Determine the [x, y] coordinate at the center of the cell enclosing the given text.  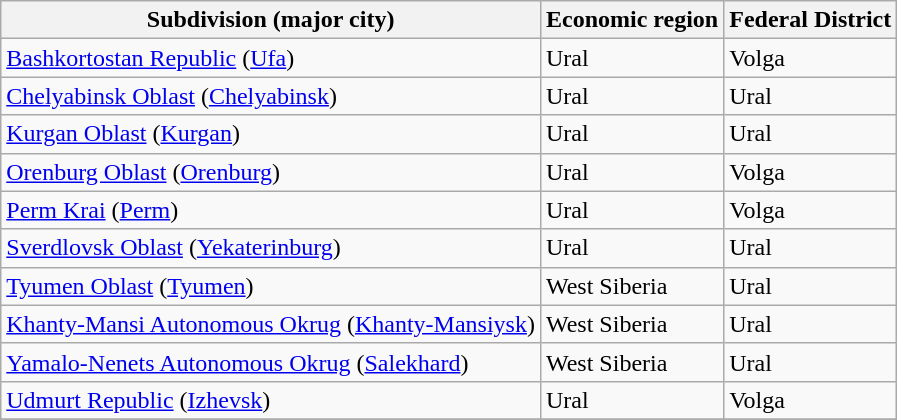
Tyumen Oblast (Tyumen) [271, 286]
Yamalo-Nenets Autonomous Okrug (Salekhard) [271, 362]
Subdivision (major city) [271, 20]
Orenburg Oblast (Orenburg) [271, 172]
Khanty-Mansi Autonomous Okrug (Khanty-Mansiysk) [271, 324]
Federal District [810, 20]
Economic region [632, 20]
Bashkortostan Republic (Ufa) [271, 58]
Kurgan Oblast (Kurgan) [271, 134]
Chelyabinsk Oblast (Chelyabinsk) [271, 96]
Udmurt Republic (Izhevsk) [271, 400]
Perm Krai (Perm) [271, 210]
Sverdlovsk Oblast (Yekaterinburg) [271, 248]
